Output the (X, Y) coordinate of the center of the cell containing the given text.  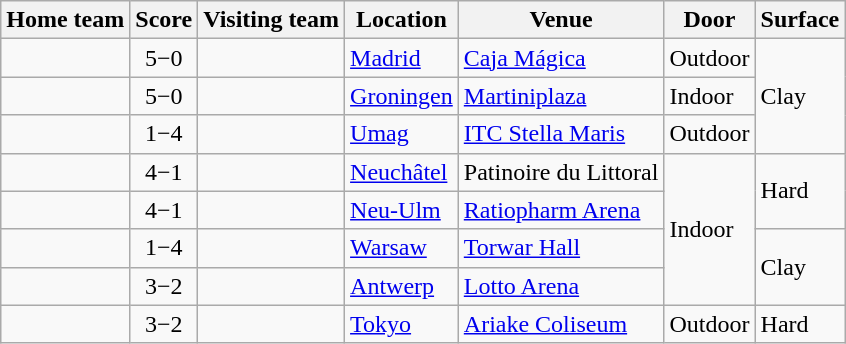
Patinoire du Littoral (561, 172)
Martiniplaza (561, 96)
Ratiopharm Arena (561, 210)
Score (164, 20)
Groningen (402, 96)
Home team (66, 20)
Tokyo (402, 324)
ITC Stella Maris (561, 134)
Antwerp (402, 286)
Neu-Ulm (402, 210)
Surface (800, 20)
Door (710, 20)
Umag (402, 134)
Location (402, 20)
Torwar Hall (561, 248)
Caja Mágica (561, 58)
Lotto Arena (561, 286)
Visiting team (272, 20)
Neuchâtel (402, 172)
Venue (561, 20)
Ariake Coliseum (561, 324)
Madrid (402, 58)
Warsaw (402, 248)
